Determine the (X, Y) coordinate at the center of the cell enclosing the given text.  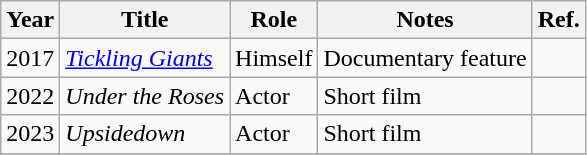
Title (145, 20)
2023 (30, 134)
Tickling Giants (145, 58)
Notes (425, 20)
2022 (30, 96)
2017 (30, 58)
Under the Roses (145, 96)
Upsidedown (145, 134)
Ref. (558, 20)
Himself (274, 58)
Role (274, 20)
Documentary feature (425, 58)
Year (30, 20)
